Find where the given text appears and provide that cell's center as [X, Y] coordinate. 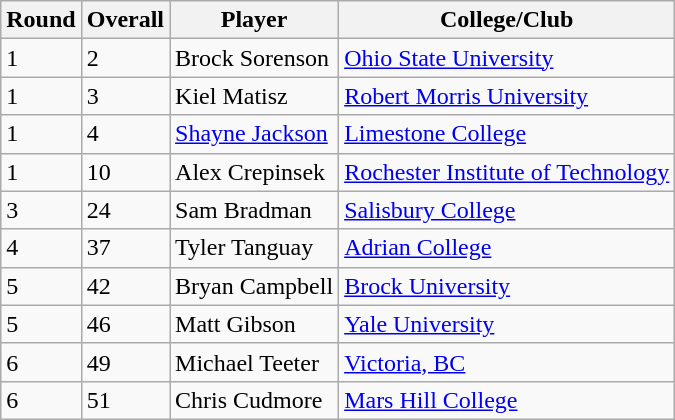
Ohio State University [507, 58]
Robert Morris University [507, 96]
Adrian College [507, 248]
Limestone College [507, 134]
Salisbury College [507, 210]
10 [125, 172]
Bryan Campbell [254, 286]
46 [125, 324]
Player [254, 20]
49 [125, 362]
Alex Crepinsek [254, 172]
51 [125, 400]
Tyler Tanguay [254, 248]
42 [125, 286]
Brock University [507, 286]
Michael Teeter [254, 362]
24 [125, 210]
Brock Sorenson [254, 58]
Yale University [507, 324]
Rochester Institute of Technology [507, 172]
College/Club [507, 20]
Kiel Matisz [254, 96]
Shayne Jackson [254, 134]
Round [41, 20]
37 [125, 248]
Matt Gibson [254, 324]
Chris Cudmore [254, 400]
Mars Hill College [507, 400]
Victoria, BC [507, 362]
Overall [125, 20]
2 [125, 58]
Sam Bradman [254, 210]
